Detect which cell encompasses the target text, then output its [X, Y] center coordinate. 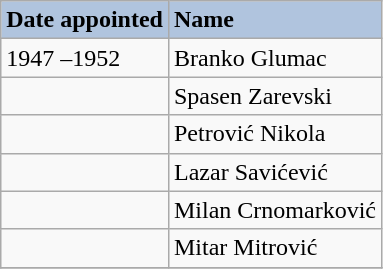
Name [274, 20]
Mitar Mitrović [274, 248]
Petrović Nikola [274, 134]
Lazar Savićević [274, 172]
1947 –1952 [85, 58]
Milan Crnomarković [274, 210]
Spasen Zarevski [274, 96]
Date appointed [85, 20]
Branko Glumac [274, 58]
